Capture the cell that displays the provided text and extract its [X, Y] central coordinate. 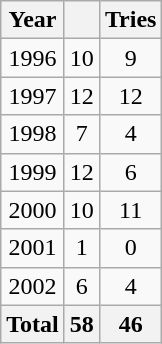
7 [82, 134]
Tries [130, 20]
2001 [33, 248]
11 [130, 210]
0 [130, 248]
1998 [33, 134]
1997 [33, 96]
Total [33, 324]
9 [130, 58]
2000 [33, 210]
Year [33, 20]
1 [82, 248]
2002 [33, 286]
46 [130, 324]
1999 [33, 172]
1996 [33, 58]
58 [82, 324]
